Provide the [x, y] coordinate of the cell's center where the given text is located.  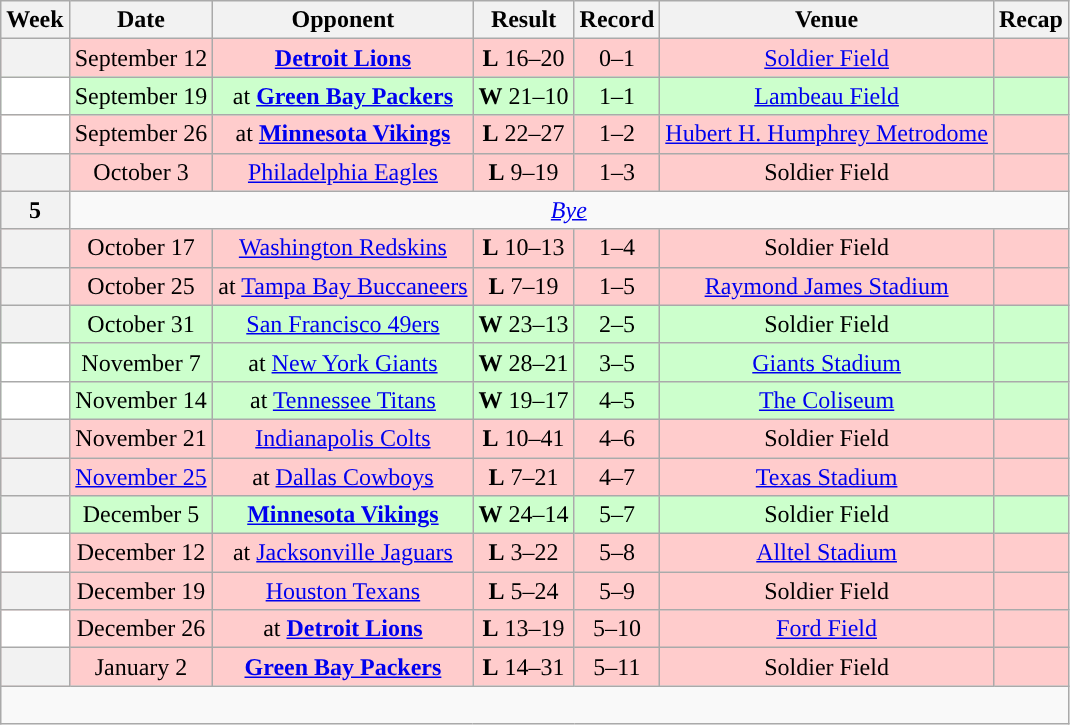
Green Bay Packers [343, 667]
Alltel Stadium [827, 553]
L 7–19 [524, 286]
5 [35, 210]
at Dallas Cowboys [343, 477]
Result [524, 20]
September 26 [141, 134]
December 19 [141, 591]
Opponent [343, 20]
Houston Texans [343, 591]
November 25 [141, 477]
3–5 [617, 362]
at Minnesota Vikings [343, 134]
Ford Field [827, 629]
November 7 [141, 362]
1–3 [617, 172]
1–4 [617, 248]
Week [35, 20]
4–7 [617, 477]
5–8 [617, 553]
Bye [568, 210]
L 22–27 [524, 134]
2–5 [617, 324]
W 24–14 [524, 515]
December 5 [141, 515]
1–2 [617, 134]
Lambeau Field [827, 96]
San Francisco 49ers [343, 324]
0–1 [617, 58]
L 7–21 [524, 477]
Recap [1030, 20]
at Detroit Lions [343, 629]
October 3 [141, 172]
Giants Stadium [827, 362]
January 2 [141, 667]
The Coliseum [827, 400]
L 3–22 [524, 553]
December 12 [141, 553]
November 21 [141, 438]
Record [617, 20]
Minnesota Vikings [343, 515]
at New York Giants [343, 362]
Date [141, 20]
4–6 [617, 438]
Hubert H. Humphrey Metrodome [827, 134]
5–10 [617, 629]
October 17 [141, 248]
at Tennessee Titans [343, 400]
Raymond James Stadium [827, 286]
W 23–13 [524, 324]
Venue [827, 20]
November 14 [141, 400]
5–7 [617, 515]
1–1 [617, 96]
5–9 [617, 591]
Philadelphia Eagles [343, 172]
W 21–10 [524, 96]
L 9–19 [524, 172]
Texas Stadium [827, 477]
4–5 [617, 400]
Washington Redskins [343, 248]
L 14–31 [524, 667]
December 26 [141, 629]
L 16–20 [524, 58]
October 31 [141, 324]
1–5 [617, 286]
5–11 [617, 667]
W 19–17 [524, 400]
at Green Bay Packers [343, 96]
at Tampa Bay Buccaneers [343, 286]
Indianapolis Colts [343, 438]
at Jacksonville Jaguars [343, 553]
September 12 [141, 58]
L 10–13 [524, 248]
October 25 [141, 286]
September 19 [141, 96]
L 5–24 [524, 591]
Detroit Lions [343, 58]
W 28–21 [524, 362]
L 13–19 [524, 629]
L 10–41 [524, 438]
